Capture the cell that displays the provided text and extract its [x, y] central coordinate. 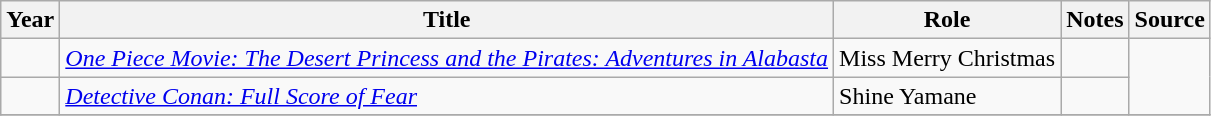
One Piece Movie: The Desert Princess and the Pirates: Adventures in Alabasta [447, 58]
Role [948, 20]
Detective Conan: Full Score of Fear [447, 96]
Title [447, 20]
Shine Yamane [948, 96]
Year [30, 20]
Notes [1095, 20]
Miss Merry Christmas [948, 58]
Source [1170, 20]
